Scan for the cell matching the given text and deliver its [X, Y] coordinate at center. 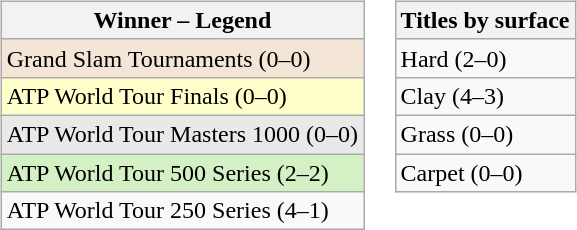
Carpet (0–0) [485, 173]
Titles by surface [485, 20]
ATP World Tour Finals (0–0) [182, 96]
ATP World Tour 500 Series (2–2) [182, 173]
Winner – Legend [182, 20]
ATP World Tour Masters 1000 (0–0) [182, 134]
Hard (2–0) [485, 58]
Grand Slam Tournaments (0–0) [182, 58]
Grass (0–0) [485, 134]
Clay (4–3) [485, 96]
ATP World Tour 250 Series (4–1) [182, 211]
